Determine the [X, Y] coordinate at the center of the cell enclosing the given text.  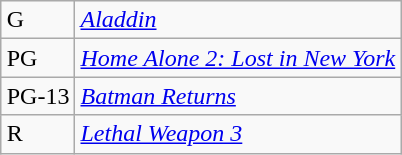
PG-13 [38, 96]
Batman Returns [238, 96]
Home Alone 2: Lost in New York [238, 58]
R [38, 134]
G [38, 20]
PG [38, 58]
Lethal Weapon 3 [238, 134]
Aladdin [238, 20]
